Scan for the cell matching the given text and deliver its [X, Y] coordinate at center. 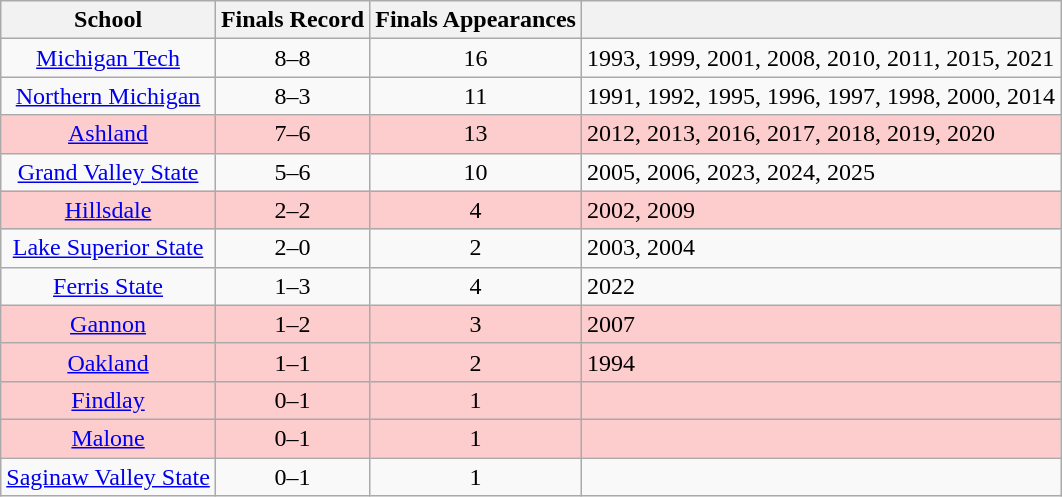
Ashland [108, 134]
2022 [820, 286]
Oakland [108, 362]
2–0 [292, 248]
1–3 [292, 286]
8–3 [292, 96]
2012, 2013, 2016, 2017, 2018, 2019, 2020 [820, 134]
16 [476, 58]
2002, 2009 [820, 210]
11 [476, 96]
1–2 [292, 324]
1991, 1992, 1995, 1996, 1997, 1998, 2000, 2014 [820, 96]
Ferris State [108, 286]
Saginaw Valley State [108, 477]
Northern Michigan [108, 96]
Finals Record [292, 20]
3 [476, 324]
Michigan Tech [108, 58]
2005, 2006, 2023, 2024, 2025 [820, 172]
Grand Valley State [108, 172]
8–8 [292, 58]
Lake Superior State [108, 248]
Finals Appearances [476, 20]
2007 [820, 324]
1993, 1999, 2001, 2008, 2010, 2011, 2015, 2021 [820, 58]
7–6 [292, 134]
Hillsdale [108, 210]
Gannon [108, 324]
2–2 [292, 210]
5–6 [292, 172]
10 [476, 172]
School [108, 20]
1994 [820, 362]
2003, 2004 [820, 248]
13 [476, 134]
1–1 [292, 362]
Malone [108, 438]
Findlay [108, 400]
